Extract the (x, y) coordinate from the center of the cell holding the provided text.  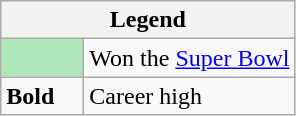
Bold (42, 96)
Career high (190, 96)
Legend (148, 20)
Won the Super Bowl (190, 58)
